Extract the [x, y] coordinate from the center of the cell holding the provided text.  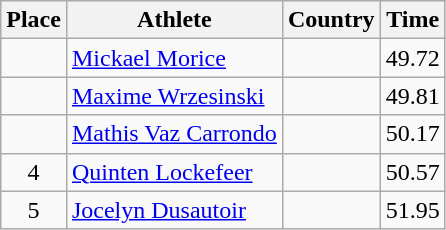
Athlete [174, 20]
50.57 [412, 172]
Time [412, 20]
Mathis Vaz Carrondo [174, 134]
Mickael Morice [174, 58]
49.72 [412, 58]
51.95 [412, 210]
Maxime Wrzesinski [174, 96]
Place [34, 20]
50.17 [412, 134]
4 [34, 172]
49.81 [412, 96]
5 [34, 210]
Quinten Lockefeer [174, 172]
Country [331, 20]
Jocelyn Dusautoir [174, 210]
